For the text-containing cell, return its midpoint in (X, Y) coordinate format. 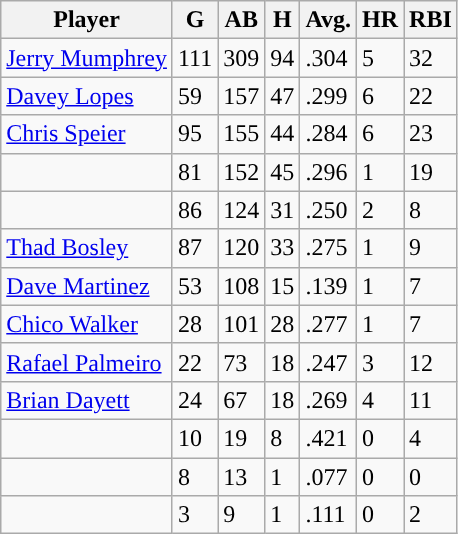
53 (194, 286)
.269 (328, 400)
Chico Walker (87, 324)
13 (242, 477)
15 (282, 286)
HR (380, 20)
73 (242, 362)
67 (242, 400)
.277 (328, 324)
Rafael Palmeiro (87, 362)
H (282, 20)
Player (87, 20)
155 (242, 134)
124 (242, 210)
152 (242, 172)
Avg. (328, 20)
23 (431, 134)
.077 (328, 477)
86 (194, 210)
10 (194, 438)
.275 (328, 248)
24 (194, 400)
87 (194, 248)
.284 (328, 134)
Brian Dayett (87, 400)
111 (194, 58)
.139 (328, 286)
Dave Martinez (87, 286)
.421 (328, 438)
.296 (328, 172)
5 (380, 58)
11 (431, 400)
101 (242, 324)
31 (282, 210)
Jerry Mumphrey (87, 58)
157 (242, 96)
RBI (431, 20)
33 (282, 248)
59 (194, 96)
Chris Speier (87, 134)
81 (194, 172)
108 (242, 286)
Davey Lopes (87, 96)
95 (194, 134)
Thad Bosley (87, 248)
.299 (328, 96)
.304 (328, 58)
47 (282, 96)
.111 (328, 515)
.250 (328, 210)
309 (242, 58)
44 (282, 134)
.247 (328, 362)
120 (242, 248)
45 (282, 172)
12 (431, 362)
G (194, 20)
32 (431, 58)
AB (242, 20)
94 (282, 58)
